Locate the cell with the specified text and output its (X, Y) center coordinate. 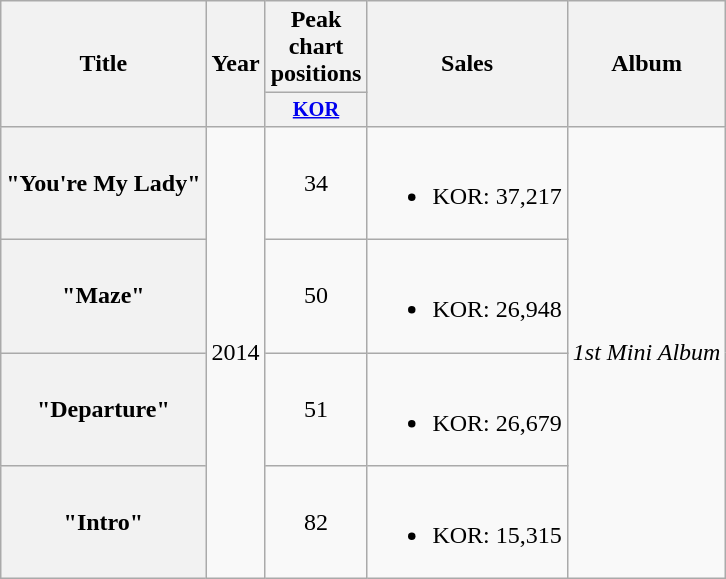
Album (646, 64)
KOR: 26,948 (467, 296)
"Intro" (104, 522)
82 (316, 522)
"Maze" (104, 296)
Year (236, 64)
1st Mini Album (646, 352)
Peakchartpositions (316, 47)
KOR: 26,679 (467, 410)
KOR: 15,315 (467, 522)
KOR (316, 110)
KOR: 37,217 (467, 182)
"You're My Lady" (104, 182)
50 (316, 296)
Title (104, 64)
34 (316, 182)
"Departure" (104, 410)
Sales (467, 64)
51 (316, 410)
2014 (236, 352)
